Locate the cell with the specified text and output its (X, Y) center coordinate. 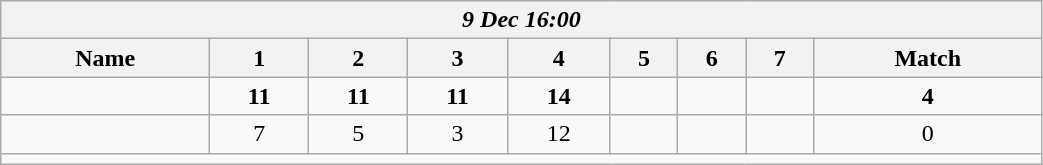
12 (558, 134)
9 Dec 16:00 (522, 20)
2 (358, 58)
14 (558, 96)
6 (712, 58)
0 (928, 134)
Match (928, 58)
Name (106, 58)
1 (260, 58)
